For the text-containing cell, return its midpoint in (x, y) coordinate format. 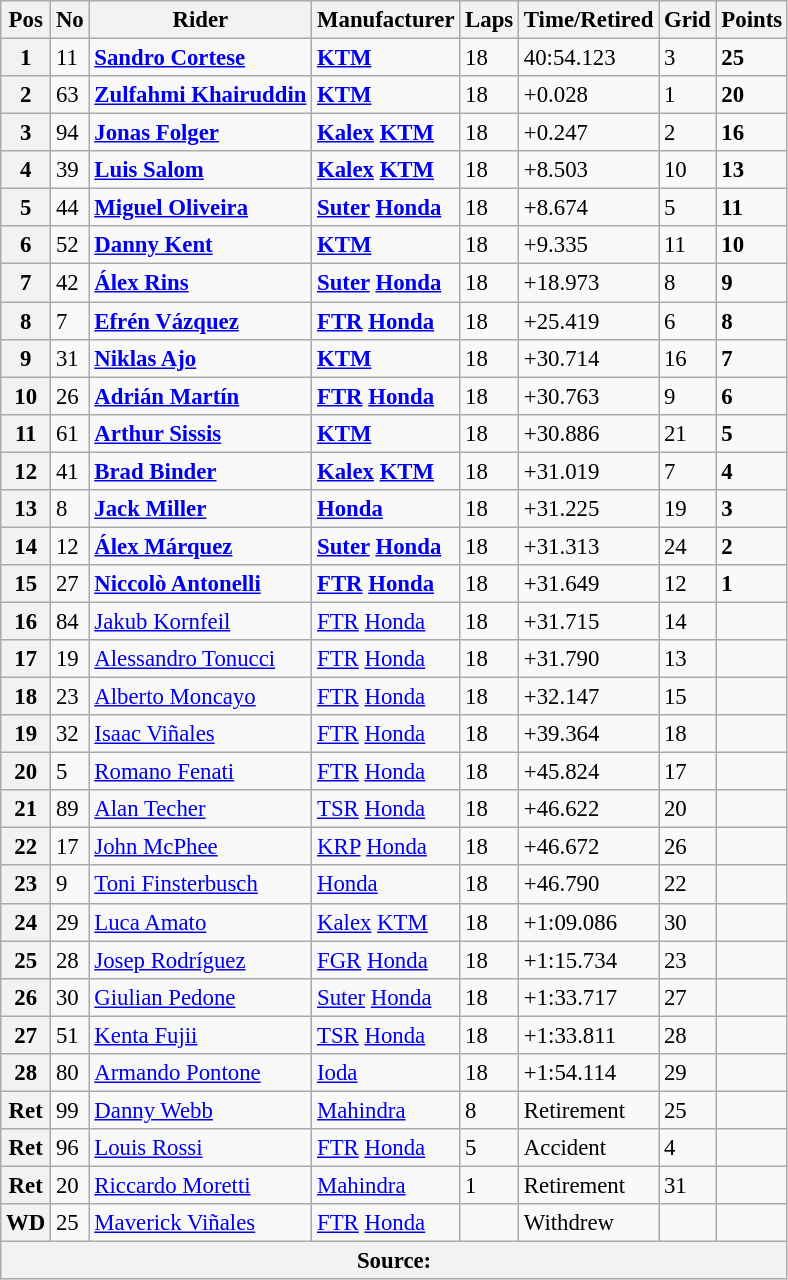
Niccolò Antonelli (200, 584)
Álex Márquez (200, 546)
No (70, 20)
+31.225 (589, 509)
Isaac Viñales (200, 734)
+0.028 (589, 95)
Giulian Pedone (200, 997)
+46.672 (589, 847)
Pos (26, 20)
63 (70, 95)
Alan Techer (200, 809)
42 (70, 283)
+39.364 (589, 734)
+31.790 (589, 659)
Álex Rins (200, 283)
Brad Binder (200, 471)
84 (70, 621)
Grid (688, 20)
52 (70, 245)
Zulfahmi Khairuddin (200, 95)
+31.313 (589, 546)
94 (70, 133)
Maverick Viñales (200, 1223)
Jakub Kornfeil (200, 621)
96 (70, 1148)
Alessandro Tonucci (200, 659)
Rider (200, 20)
KRP Honda (386, 847)
+1:54.114 (589, 1073)
Jonas Folger (200, 133)
51 (70, 1035)
Accident (589, 1148)
+8.503 (589, 170)
40:54.123 (589, 58)
+1:15.734 (589, 960)
44 (70, 208)
+1:09.086 (589, 922)
Time/Retired (589, 20)
Arthur Sissis (200, 433)
Luis Salom (200, 170)
+31.019 (589, 471)
+46.622 (589, 809)
Luca Amato (200, 922)
+31.715 (589, 621)
+18.973 (589, 283)
Jack Miller (200, 509)
39 (70, 170)
Romano Fenati (200, 772)
+1:33.811 (589, 1035)
Adrián Martín (200, 396)
+30.886 (589, 433)
+46.790 (589, 885)
Laps (490, 20)
Danny Webb (200, 1110)
89 (70, 809)
Ioda (386, 1073)
Manufacturer (386, 20)
+9.335 (589, 245)
+8.674 (589, 208)
Riccardo Moretti (200, 1185)
Kenta Fujii (200, 1035)
Armando Pontone (200, 1073)
John McPhee (200, 847)
+25.419 (589, 321)
Withdrew (589, 1223)
+45.824 (589, 772)
Source: (394, 1261)
+30.714 (589, 358)
+1:33.717 (589, 997)
Louis Rossi (200, 1148)
FGR Honda (386, 960)
+32.147 (589, 697)
99 (70, 1110)
61 (70, 433)
Niklas Ajo (200, 358)
Efrén Vázquez (200, 321)
Josep Rodríguez (200, 960)
Toni Finsterbusch (200, 885)
Sandro Cortese (200, 58)
32 (70, 734)
Alberto Moncayo (200, 697)
WD (26, 1223)
+31.649 (589, 584)
+30.763 (589, 396)
Miguel Oliveira (200, 208)
Danny Kent (200, 245)
41 (70, 471)
+0.247 (589, 133)
Points (752, 20)
80 (70, 1073)
